Identify which cell holds the provided text, then report its (x, y) central coordinate. 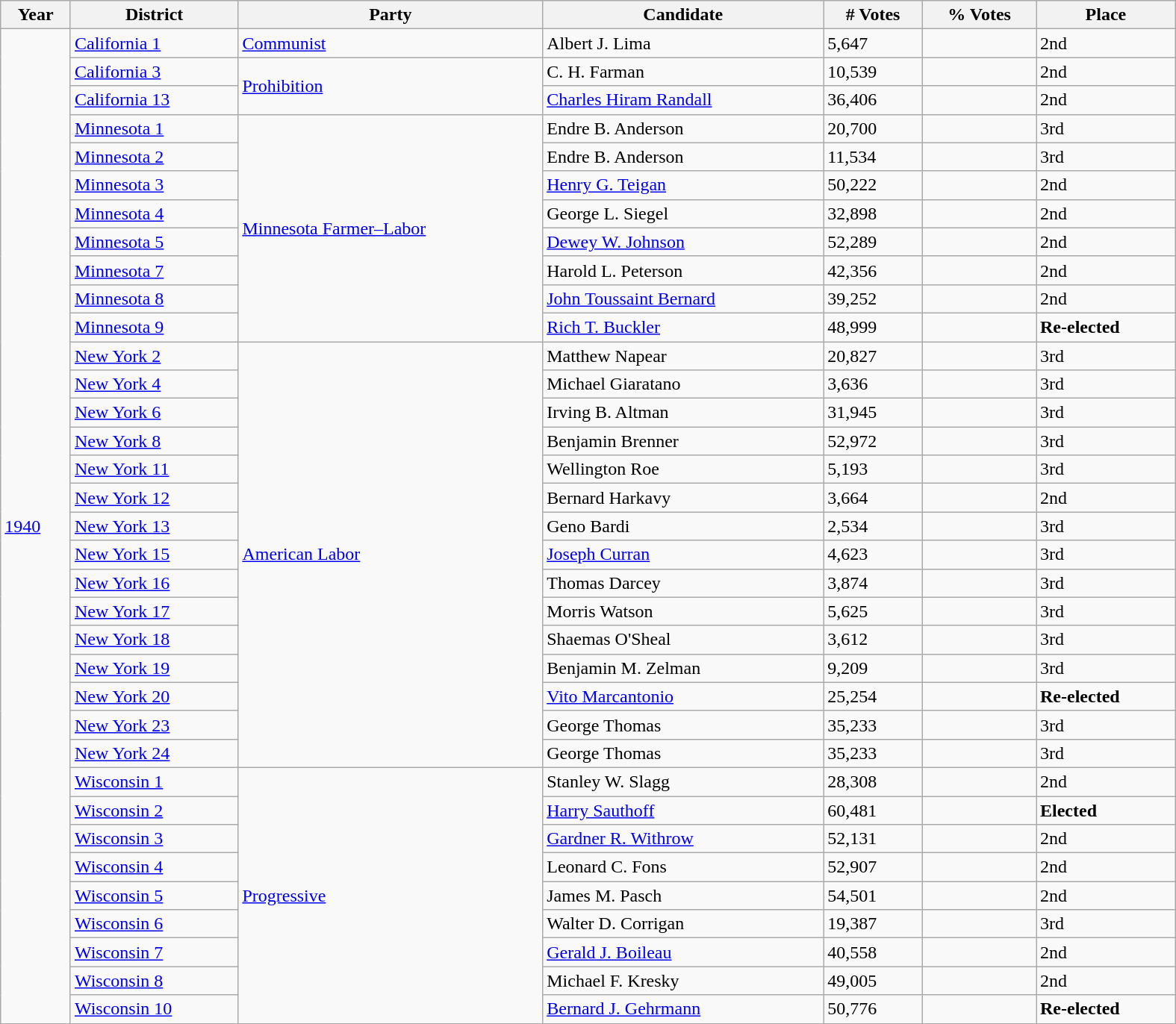
Harry Sauthoff (683, 810)
2,534 (874, 526)
Morris Watson (683, 611)
Minnesota 4 (154, 213)
New York 13 (154, 526)
Bernard Harkavy (683, 498)
3,636 (874, 384)
Wisconsin 8 (154, 981)
Wisconsin 6 (154, 924)
California 3 (154, 72)
Leonard C. Fons (683, 867)
New York 2 (154, 356)
Geno Bardi (683, 526)
Benjamin M. Zelman (683, 668)
20,827 (874, 356)
Joseph Curran (683, 555)
42,356 (874, 270)
Bernard J. Gehrmann (683, 1009)
52,972 (874, 441)
% Votes (980, 15)
Harold L. Peterson (683, 270)
New York 18 (154, 640)
Charles Hiram Randall (683, 100)
50,776 (874, 1009)
5,625 (874, 611)
Rich T. Buckler (683, 327)
40,558 (874, 952)
Wisconsin 10 (154, 1009)
New York 17 (154, 611)
28,308 (874, 781)
Minnesota 5 (154, 242)
Gerald J. Boileau (683, 952)
C. H. Farman (683, 72)
California 1 (154, 43)
Benjamin Brenner (683, 441)
# Votes (874, 15)
Wisconsin 3 (154, 839)
Wisconsin 4 (154, 867)
New York 16 (154, 583)
Wisconsin 2 (154, 810)
Minnesota 2 (154, 157)
32,898 (874, 213)
Year (36, 15)
Prohibition (391, 86)
Minnesota 3 (154, 185)
48,999 (874, 327)
Minnesota 7 (154, 270)
Vito Marcantonio (683, 696)
Wisconsin 7 (154, 952)
20,700 (874, 128)
Shaemas O'Sheal (683, 640)
American Labor (391, 555)
Minnesota 1 (154, 128)
19,387 (874, 924)
Thomas Darcey (683, 583)
5,193 (874, 469)
Stanley W. Slagg (683, 781)
3,664 (874, 498)
9,209 (874, 668)
5,647 (874, 43)
New York 15 (154, 555)
39,252 (874, 299)
New York 19 (154, 668)
Walter D. Corrigan (683, 924)
49,005 (874, 981)
Communist (391, 43)
Wisconsin 5 (154, 896)
52,907 (874, 867)
54,501 (874, 896)
11,534 (874, 157)
Minnesota Farmer–Labor (391, 228)
New York 4 (154, 384)
60,481 (874, 810)
52,131 (874, 839)
50,222 (874, 185)
New York 11 (154, 469)
Irving B. Altman (683, 413)
Minnesota 8 (154, 299)
New York 8 (154, 441)
California 13 (154, 100)
New York 6 (154, 413)
Wellington Roe (683, 469)
Wisconsin 1 (154, 781)
New York 24 (154, 753)
Dewey W. Johnson (683, 242)
Progressive (391, 896)
Place (1107, 15)
4,623 (874, 555)
25,254 (874, 696)
36,406 (874, 100)
Michael Giaratano (683, 384)
Minnesota 9 (154, 327)
31,945 (874, 413)
James M. Pasch (683, 896)
3,874 (874, 583)
New York 23 (154, 725)
Elected (1107, 810)
10,539 (874, 72)
Matthew Napear (683, 356)
Michael F. Kresky (683, 981)
Candidate (683, 15)
New York 20 (154, 696)
John Toussaint Bernard (683, 299)
52,289 (874, 242)
1940 (36, 526)
District (154, 15)
Henry G. Teigan (683, 185)
Gardner R. Withrow (683, 839)
Party (391, 15)
Albert J. Lima (683, 43)
3,612 (874, 640)
New York 12 (154, 498)
George L. Siegel (683, 213)
